Find where the given text appears and provide that cell's center as [x, y] coordinate. 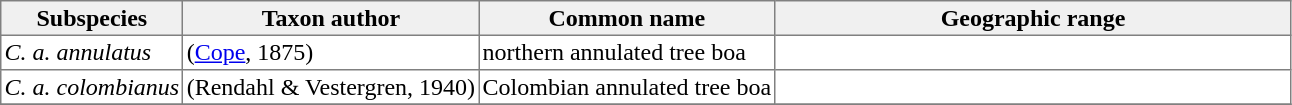
(Rendahl & Vestergren, 1940) [331, 87]
Geographic range [1033, 18]
Colombian annulated tree boa [627, 87]
Common name [627, 18]
C. a. annulatus [92, 52]
Subspecies [92, 18]
northern annulated tree boa [627, 52]
Taxon author [331, 18]
C. a. colombianus [92, 87]
(Cope, 1875) [331, 52]
